Output the [x, y] coordinate of the center of the cell containing the given text.  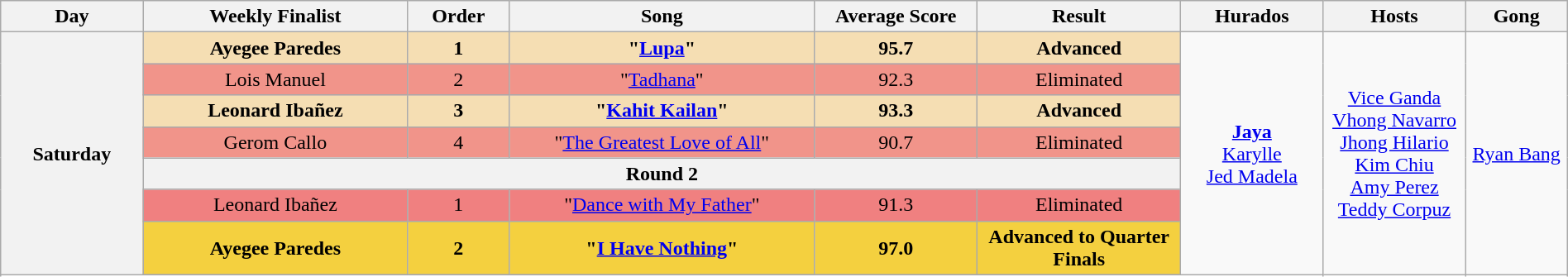
97.0 [896, 248]
Day [72, 17]
Advanced to Quarter Finals [1079, 248]
90.7 [896, 142]
Result [1079, 17]
Vice Ganda Vhong NavarroJhong HilarioKim ChiuAmy PerezTeddy Corpuz [1394, 154]
"I Have Nothing" [662, 248]
3 [458, 111]
"The Greatest Love of All" [662, 142]
Order [458, 17]
Lois Manuel [275, 79]
Song [662, 17]
Hosts [1394, 17]
92.3 [896, 79]
Weekly Finalist [275, 17]
Gerom Callo [275, 142]
93.3 [896, 111]
"Lupa" [662, 48]
"Tadhana" [662, 79]
Ryan Bang [1517, 154]
"Kahit Kailan" [662, 111]
91.3 [896, 205]
Gong [1517, 17]
95.7 [896, 48]
4 [458, 142]
Average Score [896, 17]
Saturday [72, 154]
"Dance with My Father" [662, 205]
Jaya Karylle Jed Madela [1252, 154]
Round 2 [662, 174]
Hurados [1252, 17]
